Output the [x, y] coordinate of the center of the cell containing the given text.  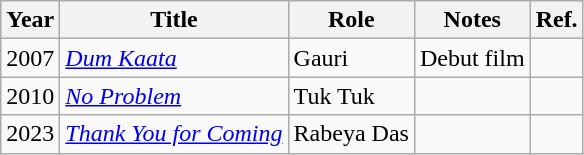
No Problem [174, 96]
Tuk Tuk [351, 96]
Dum Kaata [174, 58]
Gauri [351, 58]
Rabeya Das [351, 134]
2023 [30, 134]
Year [30, 20]
Ref. [556, 20]
Thank You for Coming [174, 134]
Notes [472, 20]
Title [174, 20]
2010 [30, 96]
Debut film [472, 58]
2007 [30, 58]
Role [351, 20]
